Return [x, y] of the center of cell containing provided text 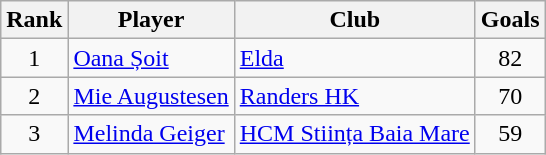
Club [354, 20]
Mie Augustesen [151, 96]
Goals [510, 20]
Player [151, 20]
1 [34, 58]
59 [510, 134]
Oana Șoit [151, 58]
82 [510, 58]
Rank [34, 20]
Melinda Geiger [151, 134]
HCM Stiința Baia Mare [354, 134]
Randers HK [354, 96]
3 [34, 134]
Elda [354, 58]
70 [510, 96]
2 [34, 96]
